From the cell containing the given text, extract its center point as [x, y] coordinate. 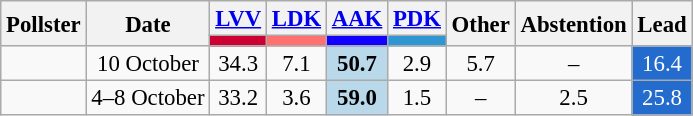
16.4 [662, 64]
Abstention [574, 24]
3.6 [296, 98]
2.9 [418, 64]
PDK [418, 18]
33.2 [238, 98]
1.5 [418, 98]
25.8 [662, 98]
50.7 [356, 64]
LDK [296, 18]
LVV [238, 18]
34.3 [238, 64]
2.5 [574, 98]
Date [148, 24]
7.1 [296, 64]
Other [480, 24]
59.0 [356, 98]
Lead [662, 24]
4–8 October [148, 98]
5.7 [480, 64]
AAK [356, 18]
10 October [148, 64]
Pollster [44, 24]
